Pinpoint the cell where the given text exists, returning its (x, y) midpoint coordinate. 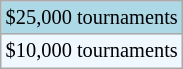
$10,000 tournaments (92, 51)
$25,000 tournaments (92, 17)
